From the cell containing the given text, extract its center point as [x, y] coordinate. 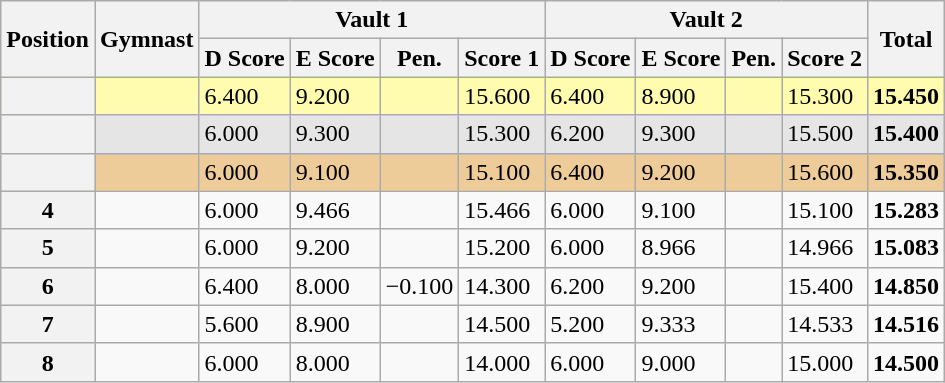
14.300 [502, 286]
14.966 [825, 248]
9.000 [681, 362]
Score 2 [825, 58]
9.333 [681, 324]
8.966 [681, 248]
6 [48, 286]
8 [48, 362]
14.533 [825, 324]
15.083 [906, 248]
15.283 [906, 210]
5 [48, 248]
15.000 [825, 362]
15.200 [502, 248]
4 [48, 210]
14.850 [906, 286]
5.600 [244, 324]
15.466 [502, 210]
14.000 [502, 362]
5.200 [590, 324]
Gymnast [146, 39]
7 [48, 324]
14.516 [906, 324]
Vault 1 [372, 20]
15.450 [906, 96]
Total [906, 39]
15.500 [825, 134]
Vault 2 [706, 20]
Score 1 [502, 58]
−0.100 [420, 286]
Position [48, 39]
9.466 [335, 210]
15.350 [906, 172]
